Find where the given text appears and provide that cell's center as (X, Y) coordinate. 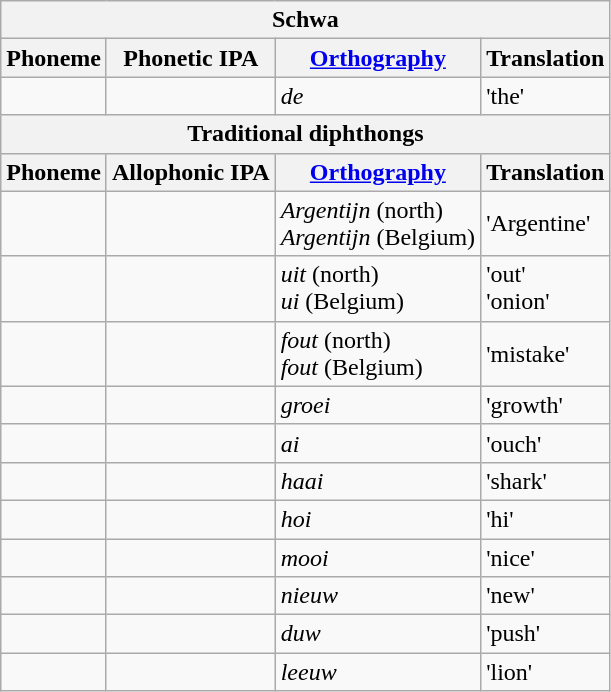
'shark' (546, 481)
ai (378, 443)
Traditional diphthongs (306, 134)
'new' (546, 596)
de (378, 96)
duw (378, 634)
Phonetic IPA (190, 58)
Allophonic IPA (190, 172)
mooi (378, 557)
'hi' (546, 519)
'out''onion' (546, 288)
Schwa (306, 20)
fout (north)fout (Belgium) (378, 354)
'Argentine' (546, 224)
leeuw (378, 672)
groei (378, 405)
Argentijn (north)Argentijn (Belgium) (378, 224)
'ouch' (546, 443)
'lion' (546, 672)
'push' (546, 634)
nieuw (378, 596)
uit (north)ui (Belgium) (378, 288)
haai (378, 481)
hoi (378, 519)
'growth' (546, 405)
'mistake' (546, 354)
'the' (546, 96)
'nice' (546, 557)
